Determine the (X, Y) coordinate at the center of the cell enclosing the given text.  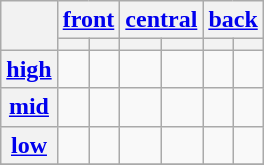
high (29, 69)
mid (29, 107)
front (88, 20)
central (162, 20)
back (233, 20)
low (29, 145)
